Pinpoint the cell where the given text exists, returning its [X, Y] midpoint coordinate. 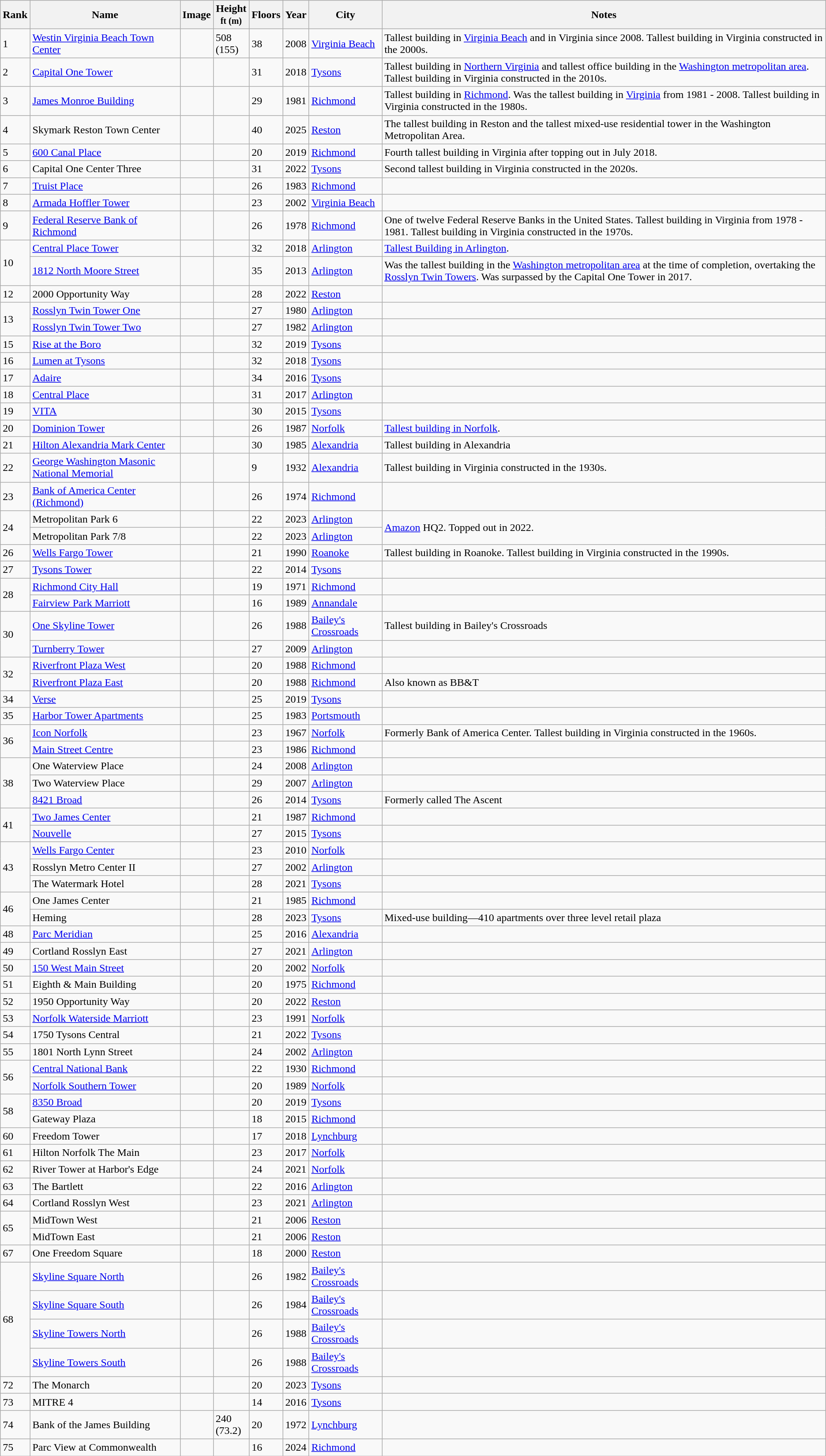
8421 Broad [105, 800]
Notes [604, 15]
Truist Place [105, 186]
1974 [296, 496]
Two Waterview Place [105, 783]
Floors [266, 15]
Eighth & Main Building [105, 985]
Hilton Norfolk The Main [105, 1153]
Fairview Park Marriott [105, 603]
One Freedom Square [105, 1253]
73 [15, 1402]
5 [15, 152]
41 [15, 825]
The Monarch [105, 1385]
2010 [296, 850]
Tallest Building in Arlington. [604, 248]
1991 [296, 1018]
1981 [296, 101]
52 [15, 1001]
Skyline Towers South [105, 1362]
Bank of America Center (Richmond) [105, 496]
48 [15, 934]
The tallest building in Reston and the tallest mixed-use residential tower in the Washington Metropolitan Area. [604, 130]
Skymark Reston Town Center [105, 130]
Freedom Tower [105, 1136]
Capital One Center Three [105, 169]
Skyline Towers North [105, 1334]
61 [15, 1153]
Formerly called The Ascent [604, 800]
60 [15, 1136]
1990 [296, 553]
67 [15, 1253]
Lumen at Tysons [105, 361]
Nouvelle [105, 833]
240 (73.2) [231, 1425]
Tallest building in Alexandria [604, 445]
54 [15, 1035]
1812 North Moore Street [105, 271]
The Watermark Hotel [105, 884]
Image [197, 15]
72 [15, 1385]
43 [15, 867]
Cortland Rosslyn West [105, 1203]
Parc View at Commonwealth [105, 1447]
Fourth tallest building in Virginia after topping out in July 2018. [604, 152]
63 [15, 1186]
2009 [296, 649]
Also known as BB&T [604, 682]
Skyline Square North [105, 1276]
Parc Meridian [105, 934]
Formerly Bank of America Center. Tallest building in Virginia constructed in the 1960s. [604, 733]
2000 Opportunity Way [105, 293]
Year [296, 15]
1975 [296, 985]
49 [15, 951]
Heightft (m) [231, 15]
10 [15, 262]
James Monroe Building [105, 101]
Annandale [345, 603]
55 [15, 1052]
14 [266, 1402]
1930 [296, 1068]
VITA [105, 411]
Riverfront Plaza East [105, 682]
Norfolk Waterside Marriott [105, 1018]
1984 [296, 1305]
Tallest building in Bailey's Crossroads [604, 626]
MidTown East [105, 1237]
40 [266, 130]
36 [15, 741]
1971 [296, 587]
600 Canal Place [105, 152]
4 [15, 130]
2007 [296, 783]
Second tallest building in Virginia constructed in the 2020s. [604, 169]
1978 [296, 225]
1932 [296, 468]
Mixed-use building—410 apartments over three level retail plaza [604, 918]
74 [15, 1425]
Gateway Plaza [105, 1119]
56 [15, 1077]
Riverfront Plaza West [105, 666]
2000 [296, 1253]
1986 [296, 749]
Wells Fargo Tower [105, 553]
Tysons Tower [105, 569]
Capital One Tower [105, 72]
Tallest building in Norfolk. [604, 428]
53 [15, 1018]
One Skyline Tower [105, 626]
Rank [15, 15]
Tallest building in Virginia constructed in the 1930s. [604, 468]
Amazon HQ2. Topped out in 2022. [604, 527]
Verse [105, 699]
Portsmouth [345, 716]
1801 North Lynn Street [105, 1052]
Icon Norfolk [105, 733]
1980 [296, 311]
Bank of the James Building [105, 1425]
Central Place Tower [105, 248]
75 [15, 1447]
City [345, 15]
Tallest building in Richmond. Was the tallest building in Virginia from 1981 - 2008. Tallest building in Virginia constructed in the 1980s. [604, 101]
15 [15, 344]
Metropolitan Park 7/8 [105, 536]
2024 [296, 1447]
62 [15, 1170]
7 [15, 186]
Dominion Tower [105, 428]
Roanoke [345, 553]
Rise at the Boro [105, 344]
51 [15, 985]
Cortland Rosslyn East [105, 951]
1950 Opportunity Way [105, 1001]
46 [15, 909]
Rosslyn Metro Center II [105, 867]
George Washington Masonic National Memorial [105, 468]
3 [15, 101]
Central Place [105, 395]
Tallest building in Roanoke. Tallest building in Virginia constructed in the 1990s. [604, 553]
Harbor Tower Apartments [105, 716]
Heming [105, 918]
8 [15, 203]
River Tower at Harbor's Edge [105, 1170]
One Waterview Place [105, 766]
8350 Broad [105, 1102]
Rosslyn Twin Tower One [105, 311]
2 [15, 72]
1750 Tysons Central [105, 1035]
One James Center [105, 901]
65 [15, 1228]
Armada Hoffler Tower [105, 203]
Norfolk Southern Tower [105, 1085]
Richmond City Hall [105, 587]
Wells Fargo Center [105, 850]
Tallest building in Virginia Beach and in Virginia since 2008. Tallest building in Virginia constructed in the 2000s. [604, 43]
508 (155) [231, 43]
The Bartlett [105, 1186]
Westin Virginia Beach Town Center [105, 43]
Federal Reserve Bank of Richmond [105, 225]
Adaire [105, 378]
MITRE 4 [105, 1402]
Main Street Centre [105, 749]
1 [15, 43]
150 West Main Street [105, 968]
12 [15, 293]
Turnberry Tower [105, 649]
6 [15, 169]
MidTown West [105, 1220]
Skyline Square South [105, 1305]
Metropolitan Park 6 [105, 519]
Name [105, 15]
58 [15, 1110]
13 [15, 319]
2013 [296, 271]
Central National Bank [105, 1068]
1967 [296, 733]
2025 [296, 130]
Hilton Alexandria Mark Center [105, 445]
68 [15, 1319]
Two James Center [105, 816]
64 [15, 1203]
50 [15, 968]
1972 [296, 1425]
Rosslyn Twin Tower Two [105, 327]
